Capture the cell that displays the provided text and extract its [X, Y] central coordinate. 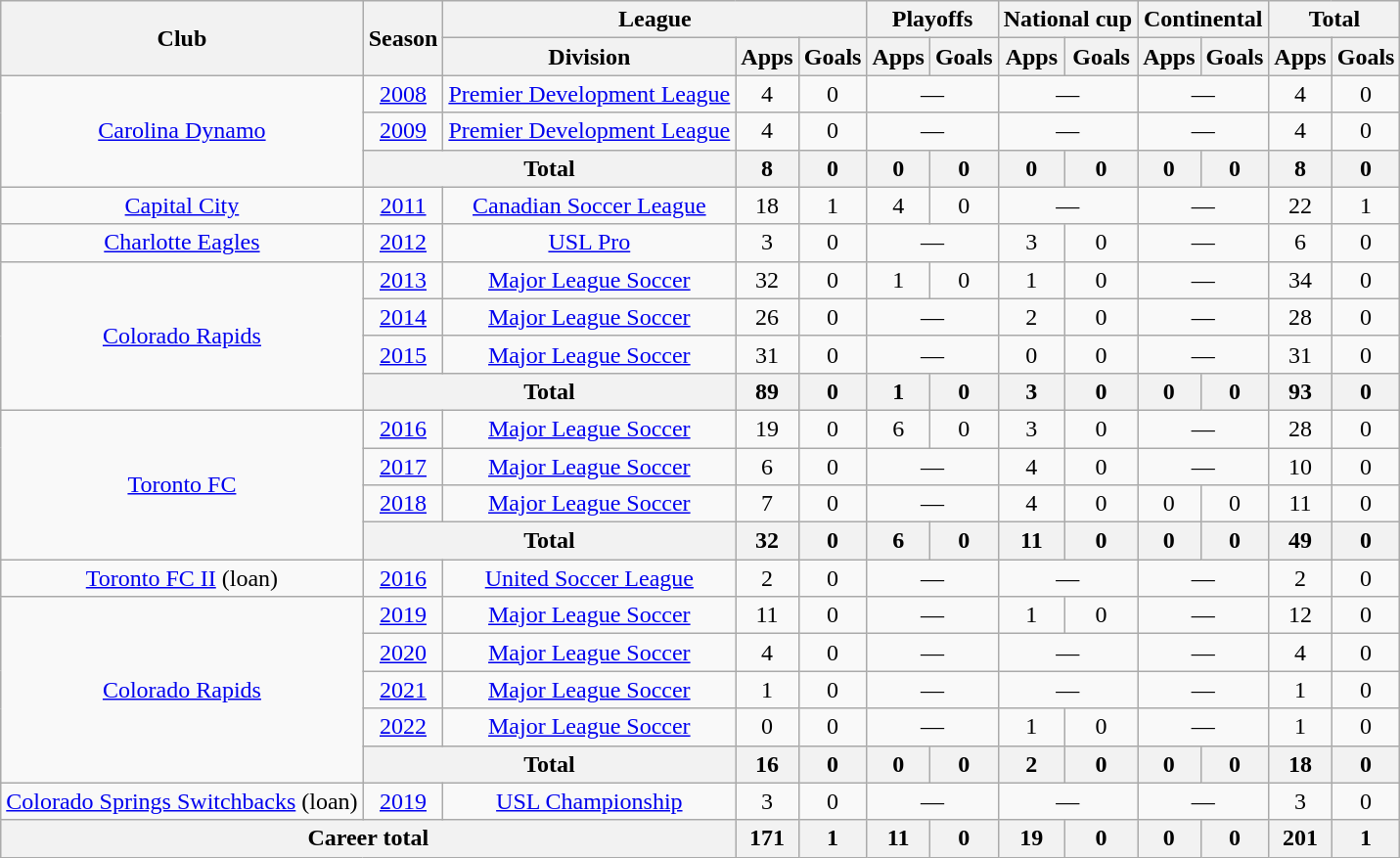
2013 [403, 280]
201 [1300, 838]
National cup [1067, 20]
49 [1300, 541]
171 [767, 838]
2009 [403, 131]
2020 [403, 653]
89 [767, 391]
2012 [403, 243]
2008 [403, 94]
2014 [403, 317]
22 [1300, 205]
Club [182, 38]
Charlotte Eagles [182, 243]
Season [403, 38]
2015 [403, 354]
Colorado Springs Switchbacks (loan) [182, 801]
7 [767, 504]
Career total [368, 838]
2017 [403, 467]
Continental [1203, 20]
2022 [403, 727]
2018 [403, 504]
USL Pro [589, 243]
16 [767, 764]
Carolina Dynamo [182, 131]
26 [767, 317]
Playoffs [932, 20]
League [655, 20]
Division [589, 57]
Toronto FC [182, 484]
United Soccer League [589, 578]
2011 [403, 205]
12 [1300, 615]
USL Championship [589, 801]
2021 [403, 690]
Toronto FC II (loan) [182, 578]
10 [1300, 467]
Capital City [182, 205]
34 [1300, 280]
Canadian Soccer League [589, 205]
93 [1300, 391]
